Extract the (X, Y) coordinate from the center of the cell holding the provided text.  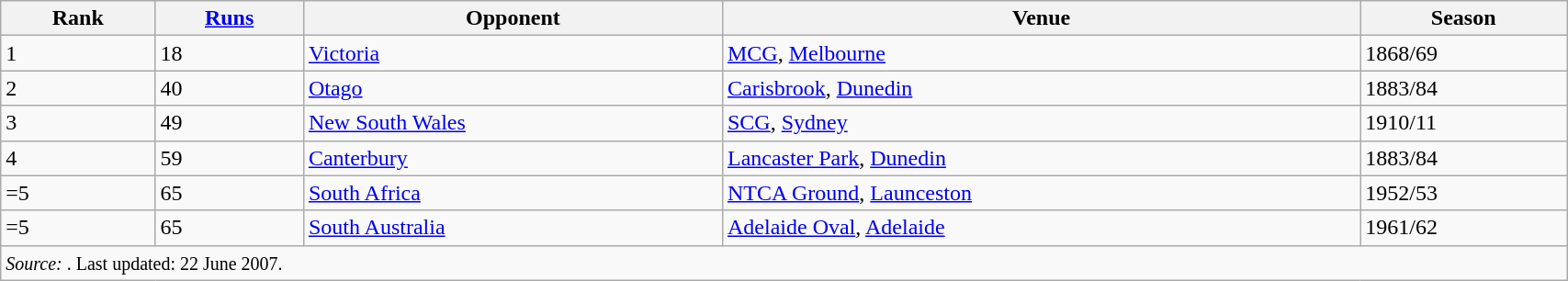
1910/11 (1464, 123)
1868/69 (1464, 53)
Venue (1041, 18)
Lancaster Park, Dunedin (1041, 158)
59 (230, 158)
Opponent (513, 18)
3 (78, 123)
MCG, Melbourne (1041, 53)
1961/62 (1464, 228)
49 (230, 123)
2 (78, 88)
Carisbrook, Dunedin (1041, 88)
1 (78, 53)
New South Wales (513, 123)
SCG, Sydney (1041, 123)
Victoria (513, 53)
1952/53 (1464, 193)
Runs (230, 18)
Season (1464, 18)
NTCA Ground, Launceston (1041, 193)
Source: . Last updated: 22 June 2007. (784, 263)
South Australia (513, 228)
40 (230, 88)
4 (78, 158)
Canterbury (513, 158)
Rank (78, 18)
South Africa (513, 193)
Adelaide Oval, Adelaide (1041, 228)
18 (230, 53)
Otago (513, 88)
